Return the [X, Y] coordinate for the center point of the cell that contains the specified text.  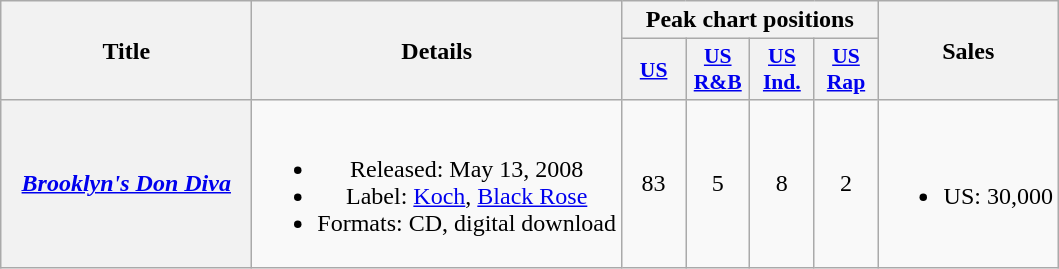
2 [846, 184]
US [654, 70]
83 [654, 184]
Title [126, 50]
USR&B [718, 70]
5 [718, 184]
Released: May 13, 2008Label: Koch, Black RoseFormats: CD, digital download [437, 184]
Sales [968, 50]
8 [782, 184]
USRap [846, 70]
USInd. [782, 70]
Details [437, 50]
Peak chart positions [750, 20]
US: 30,000 [968, 184]
Brooklyn's Don Diva [126, 184]
